Find where the given text appears and provide that cell's center as (x, y) coordinate. 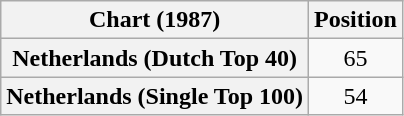
65 (356, 58)
Netherlands (Single Top 100) (155, 96)
Position (356, 20)
54 (356, 96)
Chart (1987) (155, 20)
Netherlands (Dutch Top 40) (155, 58)
